Return (X, Y) of the center of cell containing provided text 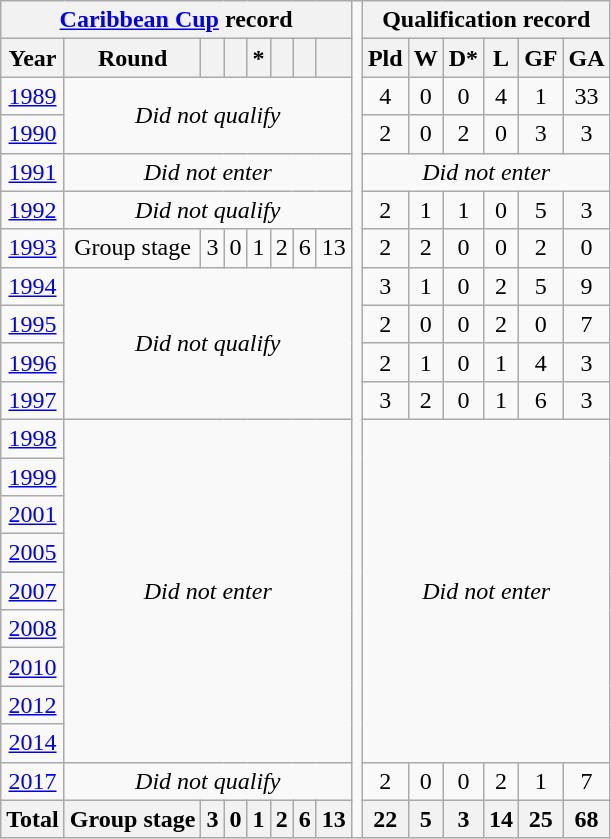
Caribbean Cup record (176, 20)
2001 (33, 515)
1998 (33, 438)
D* (463, 58)
1990 (33, 134)
1993 (33, 248)
W (426, 58)
2007 (33, 591)
1989 (33, 96)
1999 (33, 477)
2017 (33, 781)
Pld (385, 58)
GA (586, 58)
1994 (33, 286)
14 (502, 819)
1996 (33, 362)
68 (586, 819)
Total (33, 819)
* (258, 58)
Qualification record (486, 20)
22 (385, 819)
1992 (33, 210)
L (502, 58)
2008 (33, 629)
1997 (33, 400)
Round (132, 58)
1991 (33, 172)
2012 (33, 705)
Year (33, 58)
2010 (33, 667)
2005 (33, 553)
9 (586, 286)
2014 (33, 743)
1995 (33, 324)
33 (586, 96)
GF (541, 58)
25 (541, 819)
